Determine the [x, y] coordinate at the center of the cell enclosing the given text.  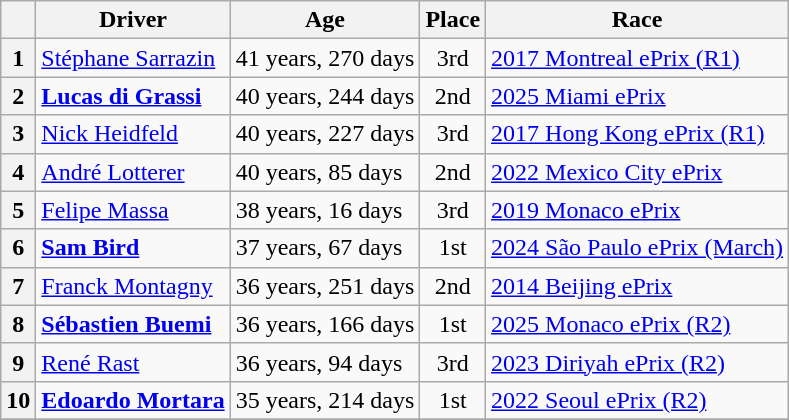
36 years, 94 days [325, 362]
2025 Miami ePrix [638, 96]
1 [18, 58]
2 [18, 96]
Driver [133, 20]
2017 Hong Kong ePrix (R1) [638, 134]
36 years, 251 days [325, 286]
2017 Montreal ePrix (R1) [638, 58]
4 [18, 172]
2014 Beijing ePrix [638, 286]
40 years, 85 days [325, 172]
7 [18, 286]
9 [18, 362]
41 years, 270 days [325, 58]
40 years, 244 days [325, 96]
René Rast [133, 362]
Sébastien Buemi [133, 324]
Lucas di Grassi [133, 96]
2022 Seoul ePrix (R2) [638, 400]
Place [453, 20]
3 [18, 134]
Franck Montagny [133, 286]
6 [18, 248]
5 [18, 210]
40 years, 227 days [325, 134]
Age [325, 20]
35 years, 214 days [325, 400]
André Lotterer [133, 172]
10 [18, 400]
2025 Monaco ePrix (R2) [638, 324]
8 [18, 324]
37 years, 67 days [325, 248]
Nick Heidfeld [133, 134]
2024 São Paulo ePrix (March) [638, 248]
Sam Bird [133, 248]
Felipe Massa [133, 210]
2023 Diriyah ePrix (R2) [638, 362]
Stéphane Sarrazin [133, 58]
36 years, 166 days [325, 324]
2022 Mexico City ePrix [638, 172]
38 years, 16 days [325, 210]
Edoardo Mortara [133, 400]
2019 Monaco ePrix [638, 210]
Race [638, 20]
